Scan for the cell matching the given text and deliver its [X, Y] coordinate at center. 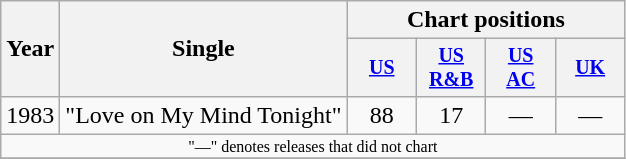
"Love on My Mind Tonight" [204, 115]
88 [382, 115]
Year [30, 49]
Chart positions [486, 20]
Single [204, 49]
USR&B [450, 68]
17 [450, 115]
"—" denotes releases that did not chart [313, 146]
1983 [30, 115]
USAC [520, 68]
US [382, 68]
UK [590, 68]
